Output the (X, Y) coordinate of the center of the cell containing the given text.  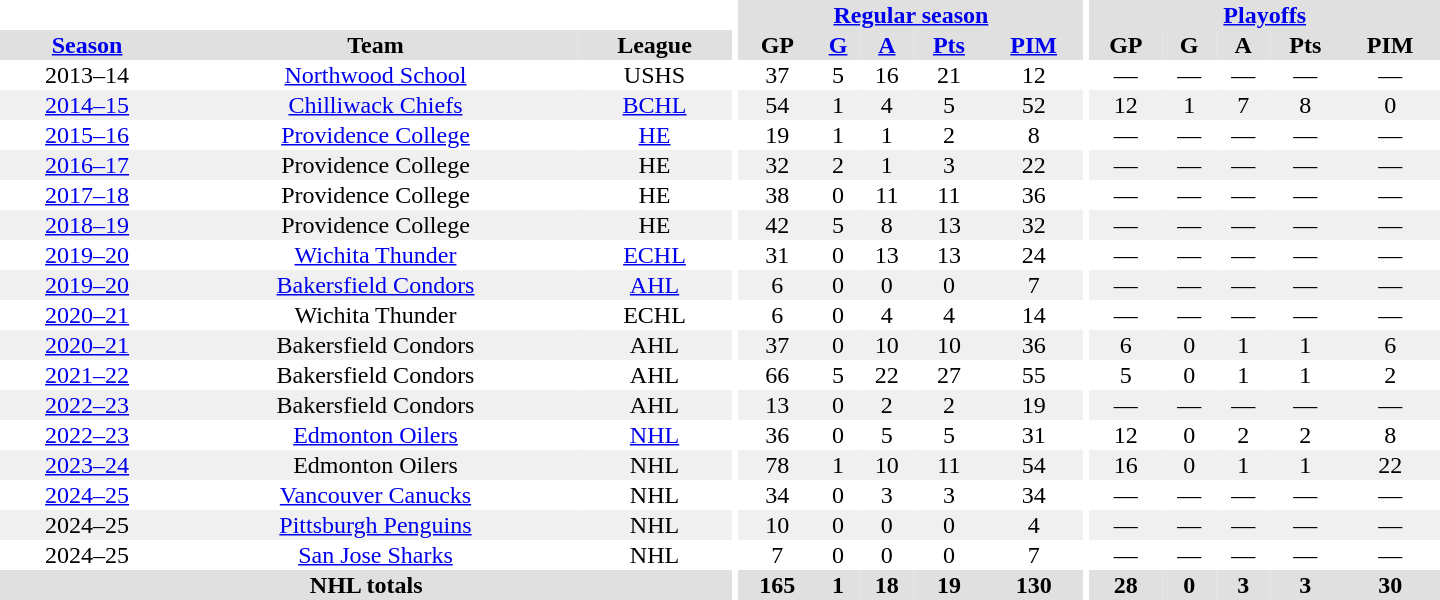
24 (1034, 255)
2021–22 (87, 375)
14 (1034, 315)
38 (777, 195)
League (655, 45)
66 (777, 375)
165 (777, 585)
2023–24 (87, 465)
130 (1034, 585)
Chilliwack Chiefs (376, 105)
Team (376, 45)
2013–14 (87, 75)
Pittsburgh Penguins (376, 525)
42 (777, 225)
18 (887, 585)
27 (949, 375)
55 (1034, 375)
2016–17 (87, 165)
2018–19 (87, 225)
Vancouver Canucks (376, 495)
USHS (655, 75)
52 (1034, 105)
Playoffs (1264, 15)
BCHL (655, 105)
San Jose Sharks (376, 555)
78 (777, 465)
Season (87, 45)
28 (1126, 585)
2017–18 (87, 195)
21 (949, 75)
Regular season (910, 15)
Northwood School (376, 75)
2014–15 (87, 105)
2015–16 (87, 135)
30 (1390, 585)
NHL totals (366, 585)
